Extract the (x, y) coordinate from the center of the cell holding the provided text.  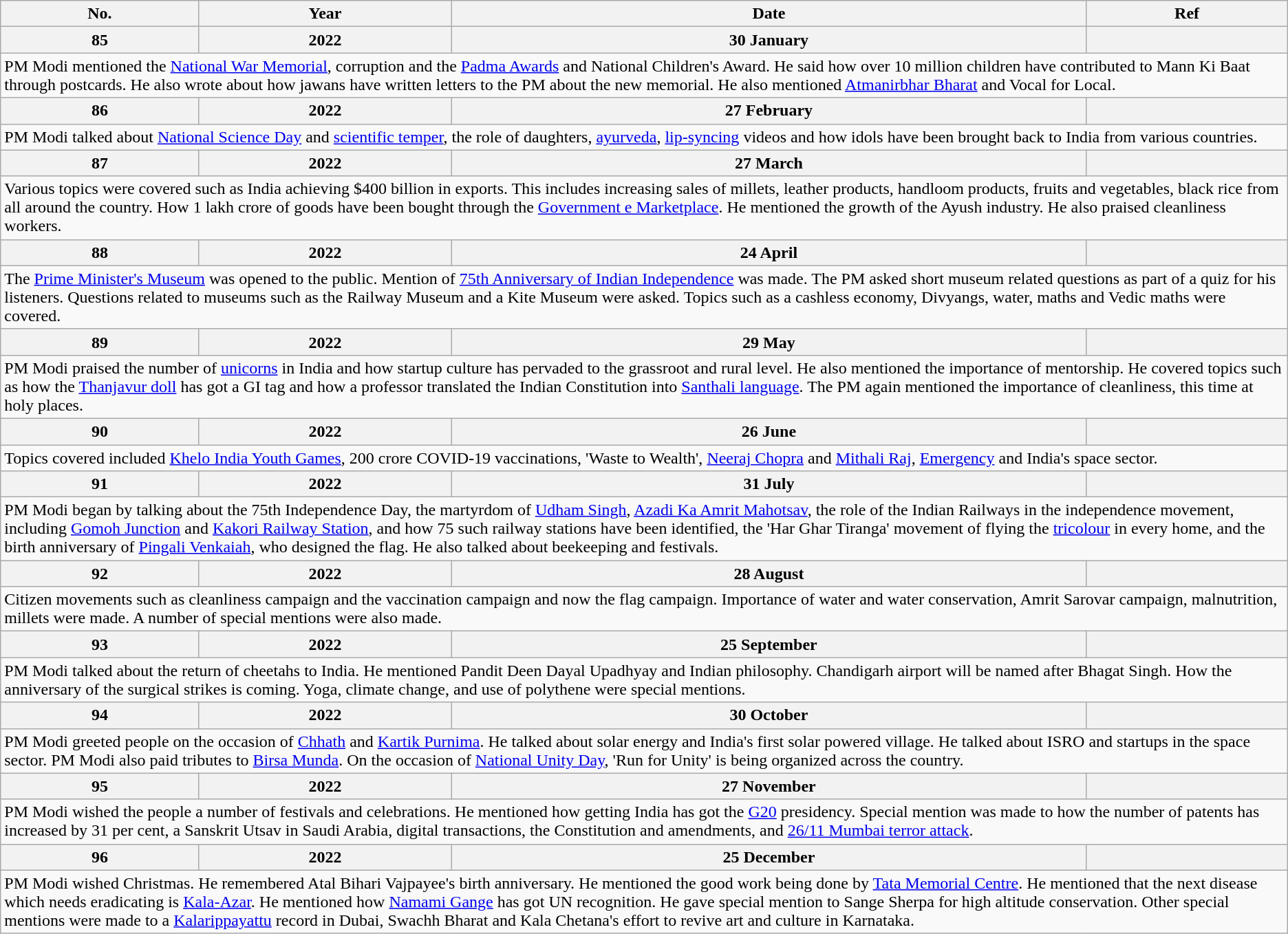
26 June (769, 431)
87 (100, 163)
29 May (769, 342)
90 (100, 431)
28 August (769, 574)
86 (100, 111)
Ref (1187, 14)
25 December (769, 857)
88 (100, 252)
24 April (769, 252)
93 (100, 644)
95 (100, 786)
85 (100, 40)
25 September (769, 644)
89 (100, 342)
Date (769, 14)
96 (100, 857)
No. (100, 14)
31 July (769, 484)
30 October (769, 715)
27 March (769, 163)
30 January (769, 40)
92 (100, 574)
91 (100, 484)
Year (325, 14)
94 (100, 715)
27 February (769, 111)
27 November (769, 786)
